Scan for the cell matching the given text and deliver its (x, y) coordinate at center. 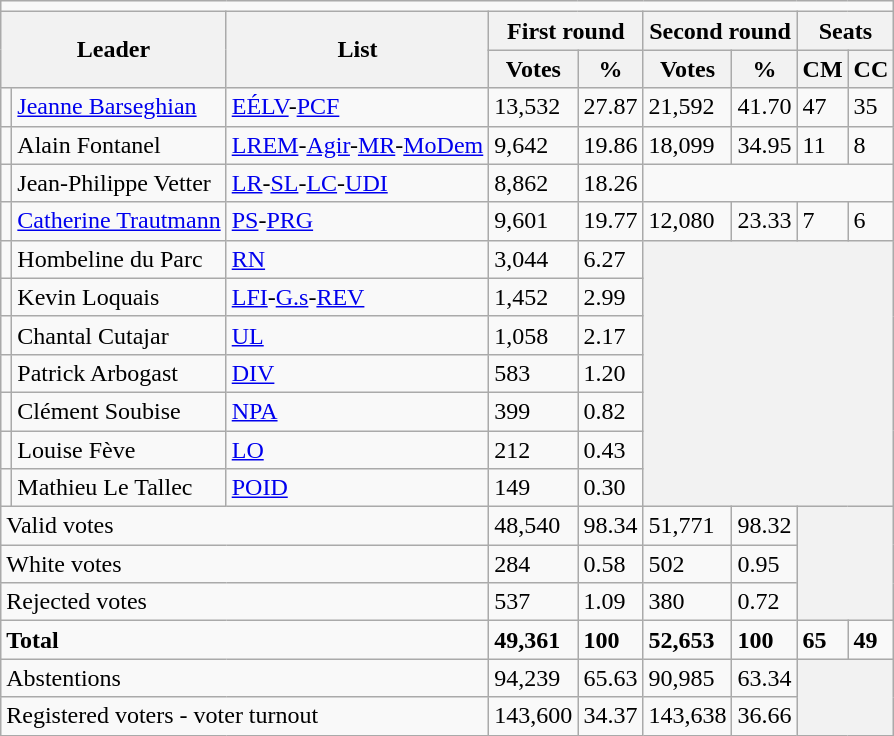
36.66 (764, 716)
143,638 (688, 716)
13,532 (534, 107)
0.43 (610, 449)
3,044 (534, 259)
CM (822, 69)
502 (688, 564)
63.34 (764, 678)
34.95 (764, 145)
12,080 (688, 221)
8,862 (534, 183)
0.72 (764, 602)
1.20 (610, 373)
2.99 (610, 297)
POID (358, 488)
7 (822, 221)
399 (534, 411)
Second round (720, 31)
PS-PRG (358, 221)
6.27 (610, 259)
47 (822, 107)
65 (822, 640)
Abstentions (245, 678)
Hombeline du Parc (119, 259)
0.58 (610, 564)
90,985 (688, 678)
Clément Soubise (119, 411)
Chantal Cutajar (119, 335)
49,361 (534, 640)
Louise Fève (119, 449)
Jean-Philippe Vetter (119, 183)
Seats (846, 31)
11 (822, 145)
LR-SL-LC-UDI (358, 183)
284 (534, 564)
49 (871, 640)
9,601 (534, 221)
DIV (358, 373)
380 (688, 602)
19.86 (610, 145)
34.37 (610, 716)
White votes (245, 564)
Catherine Trautmann (119, 221)
CC (871, 69)
LO (358, 449)
583 (534, 373)
1,452 (534, 297)
Valid votes (245, 526)
1,058 (534, 335)
9,642 (534, 145)
Rejected votes (245, 602)
Leader (114, 50)
Jeanne Barseghian (119, 107)
48,540 (534, 526)
212 (534, 449)
6 (871, 221)
41.70 (764, 107)
8 (871, 145)
21,592 (688, 107)
27.87 (610, 107)
65.63 (610, 678)
35 (871, 107)
98.34 (610, 526)
52,653 (688, 640)
51,771 (688, 526)
EÉLV-PCF (358, 107)
149 (534, 488)
18,099 (688, 145)
UL (358, 335)
Patrick Arbogast (119, 373)
List (358, 50)
First round (566, 31)
19.77 (610, 221)
Registered voters - voter turnout (245, 716)
Alain Fontanel (119, 145)
Total (245, 640)
2.17 (610, 335)
94,239 (534, 678)
0.82 (610, 411)
Kevin Loquais (119, 297)
98.32 (764, 526)
LREM-Agir-MR-MoDem (358, 145)
RN (358, 259)
23.33 (764, 221)
18.26 (610, 183)
537 (534, 602)
1.09 (610, 602)
NPA (358, 411)
LFI-G.s-REV (358, 297)
143,600 (534, 716)
Mathieu Le Tallec (119, 488)
0.30 (610, 488)
0.95 (764, 564)
